Detect which cell encompasses the target text, then output its [X, Y] center coordinate. 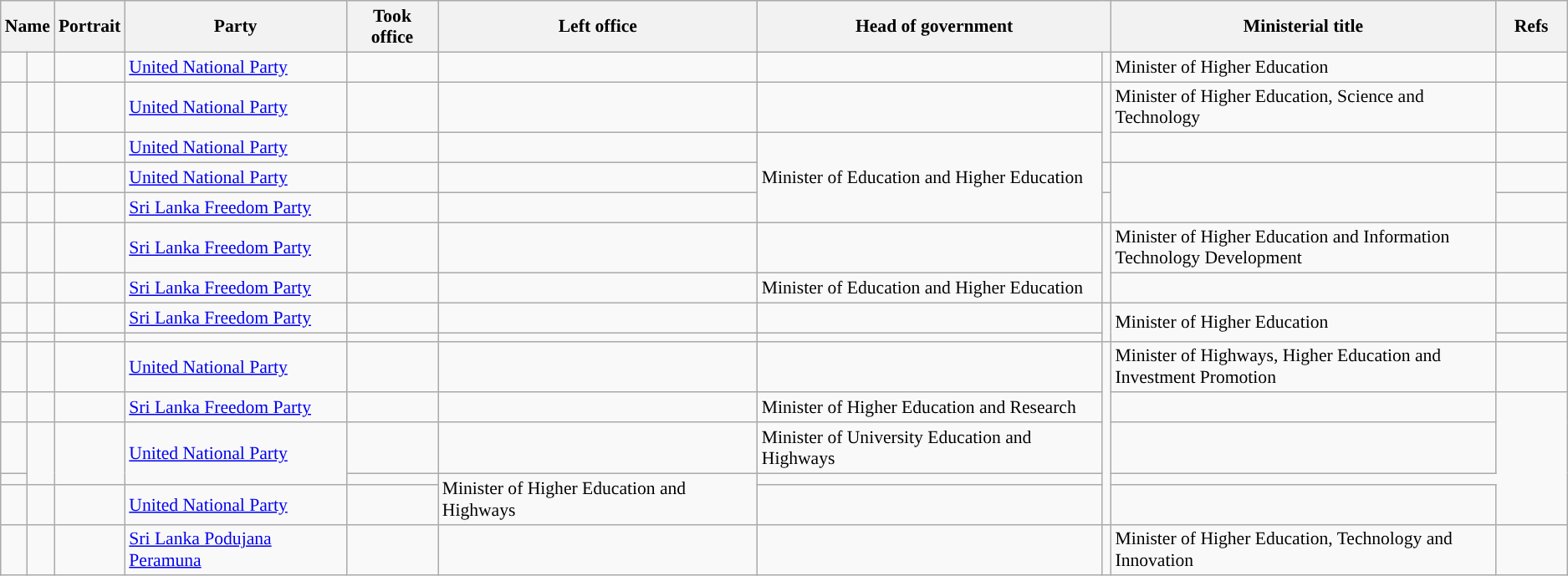
Took office [392, 27]
Minister of University Education and Highways [930, 448]
Minister of Higher Education, Science and Technology [1303, 107]
Ministerial title [1303, 27]
Left office [598, 27]
Minister of Highways, Higher Education and Investment Promotion [1303, 366]
Portrait [89, 27]
Sri Lanka Podujana Peramuna [236, 550]
Minister of Higher Education, Technology and Innovation [1303, 550]
Party [236, 27]
Minister of Higher Education and Information Technology Development [1303, 247]
Minister of Higher Education and Highways [598, 498]
Minister of Higher Education and Research [930, 408]
Head of government [935, 27]
Refs [1532, 27]
Name [28, 27]
